For the text-containing cell, return its midpoint in (x, y) coordinate format. 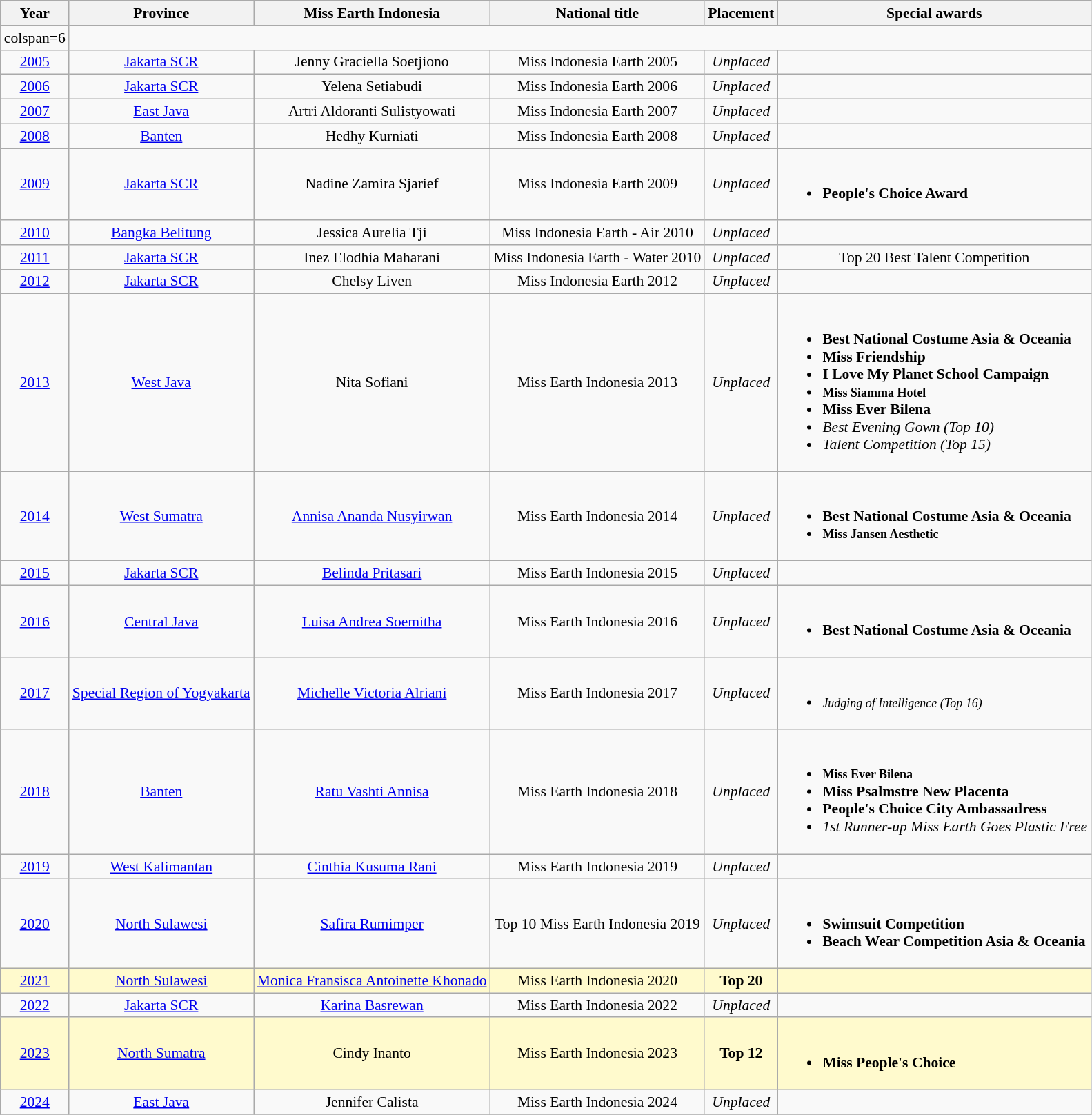
Artri Aldoranti Sulistyowati (373, 112)
Miss Earth Indonesia 2013 (597, 382)
Miss Indonesia Earth 2009 (597, 184)
Miss Ever BilenaMiss Psalmstre New PlacentaPeople's Choice City Ambassadress1st Runner-up Miss Earth Goes Plastic Free (934, 792)
Miss Indonesia Earth 2008 (597, 136)
2022 (34, 1005)
Miss People's Choice (934, 1054)
2021 (34, 981)
Chelsy Liven (373, 282)
2015 (34, 573)
Monica Fransisca Antoinette Khonado (373, 981)
2006 (34, 87)
2024 (34, 1102)
Special Region of Yogyakarta (161, 693)
2009 (34, 184)
Miss Indonesia Earth 2007 (597, 112)
Miss Indonesia Earth 2006 (597, 87)
Top 20 Best Talent Competition (934, 257)
Miss Indonesia Earth 2012 (597, 282)
Judging of Intelligence (Top 16) (934, 693)
2018 (34, 792)
Miss Earth Indonesia 2018 (597, 792)
Miss Earth Indonesia 2014 (597, 516)
Central Java (161, 622)
West Java (161, 382)
Miss Earth Indonesia 2017 (597, 693)
Miss Earth Indonesia 2016 (597, 622)
Miss Indonesia Earth - Air 2010 (597, 233)
Nadine Zamira Sjarief (373, 184)
Province (161, 13)
Miss Earth Indonesia 2019 (597, 867)
Michelle Victoria Alriani (373, 693)
Miss Earth Indonesia (373, 13)
Yelena Setiabudi (373, 87)
Top 20 (741, 981)
Inez Elodhia Maharani (373, 257)
2008 (34, 136)
2019 (34, 867)
Year (34, 13)
Jennifer Calista (373, 1102)
2005 (34, 62)
Belinda Pritasari (373, 573)
Miss Earth Indonesia 2024 (597, 1102)
Miss Indonesia Earth 2005 (597, 62)
Nita Sofiani (373, 382)
2014 (34, 516)
West Kalimantan (161, 867)
Swimsuit Competition Beach Wear Competition Asia & Oceania (934, 924)
2012 (34, 282)
2010 (34, 233)
Cindy Inanto (373, 1054)
Bangka Belitung (161, 233)
Safira Rumimper (373, 924)
2011 (34, 257)
West Sumatra (161, 516)
Miss Earth Indonesia 2020 (597, 981)
2017 (34, 693)
North Sumatra (161, 1054)
Miss Earth Indonesia 2023 (597, 1054)
Miss Indonesia Earth - Water 2010 (597, 257)
Jenny Graciella Soetjiono (373, 62)
Luisa Andrea Soemitha (373, 622)
Karina Basrewan (373, 1005)
2007 (34, 112)
Top 12 (741, 1054)
2023 (34, 1054)
Special awards (934, 13)
2013 (34, 382)
Best National Costume Asia & OceaniaMiss Jansen Aesthetic (934, 516)
Top 10 Miss Earth Indonesia 2019 (597, 924)
Jessica Aurelia Tji (373, 233)
Miss Earth Indonesia 2022 (597, 1005)
2020 (34, 924)
Hedhy Kurniati (373, 136)
Best National Costume Asia & Oceania (934, 622)
Cinthia Kusuma Rani (373, 867)
2016 (34, 622)
National title (597, 13)
Ratu Vashti Annisa (373, 792)
Annisa Ananda Nusyirwan (373, 516)
Miss Earth Indonesia 2015 (597, 573)
Placement (741, 13)
colspan=6 (34, 38)
People's Choice Award (934, 184)
